For the text-containing cell, return its midpoint in (X, Y) coordinate format. 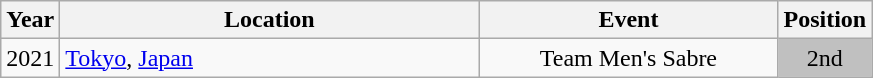
Location (270, 20)
Event (628, 20)
Tokyo, Japan (270, 58)
2nd (825, 58)
Position (825, 20)
Year (30, 20)
Team Men's Sabre (628, 58)
2021 (30, 58)
